Return (X, Y) of the center of cell containing provided text 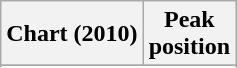
Peakposition (189, 34)
Chart (2010) (72, 34)
